Return (X, Y) of the center of cell containing provided text 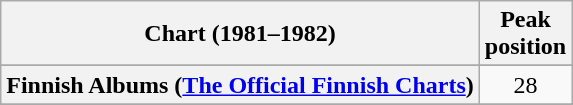
Peak position (525, 34)
28 (525, 85)
Finnish Albums (The Official Finnish Charts) (240, 85)
Chart (1981–1982) (240, 34)
